Extract the [x, y] coordinate from the center of the cell holding the provided text.  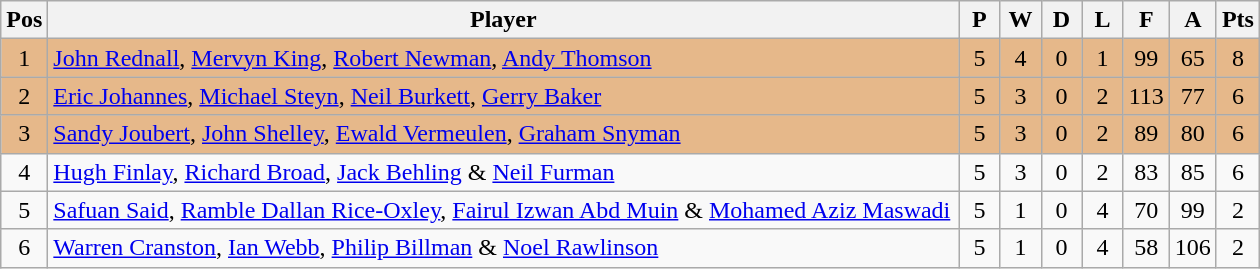
P [980, 20]
83 [1146, 172]
77 [1192, 96]
W [1020, 20]
Warren Cranston, Ian Webb, Philip Billman & Noel Rawlinson [504, 248]
Player [504, 20]
113 [1146, 96]
Pos [24, 20]
D [1062, 20]
8 [1238, 58]
John Rednall, Mervyn King, Robert Newman, Andy Thomson [504, 58]
Hugh Finlay, Richard Broad, Jack Behling & Neil Furman [504, 172]
Eric Johannes, Michael Steyn, Neil Burkett, Gerry Baker [504, 96]
Sandy Joubert, John Shelley, Ewald Vermeulen, Graham Snyman [504, 134]
A [1192, 20]
80 [1192, 134]
106 [1192, 248]
85 [1192, 172]
Safuan Said, Ramble Dallan Rice-Oxley, Fairul Izwan Abd Muin & Mohamed Aziz Maswadi [504, 210]
Pts [1238, 20]
58 [1146, 248]
65 [1192, 58]
70 [1146, 210]
F [1146, 20]
89 [1146, 134]
L [1102, 20]
